Capture the cell that displays the provided text and extract its [X, Y] central coordinate. 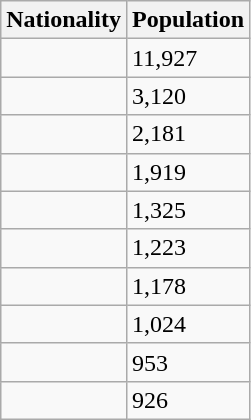
1,325 [188, 210]
Nationality [64, 20]
11,927 [188, 58]
953 [188, 362]
2,181 [188, 134]
926 [188, 400]
Population [188, 20]
1,223 [188, 248]
1,919 [188, 172]
1,024 [188, 324]
3,120 [188, 96]
1,178 [188, 286]
